Find where the given text appears and provide that cell's center as (X, Y) coordinate. 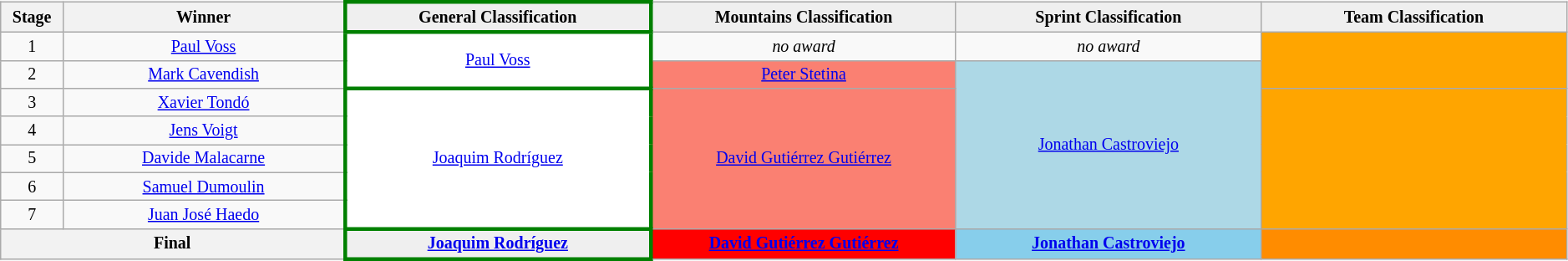
Team Classification (1414, 18)
Davide Malacarne (204, 159)
Jens Voigt (204, 130)
Final (173, 243)
Samuel Dumoulin (204, 186)
6 (32, 186)
4 (32, 130)
3 (32, 102)
Sprint Classification (1109, 18)
Stage (32, 18)
General Classification (498, 18)
Juan José Haedo (204, 214)
5 (32, 159)
Mountains Classification (804, 18)
Xavier Tondó (204, 102)
Peter Stetina (804, 75)
1 (32, 47)
7 (32, 214)
Mark Cavendish (204, 75)
Winner (204, 18)
2 (32, 75)
